Extract the (X, Y) coordinate from the center of the cell holding the provided text.  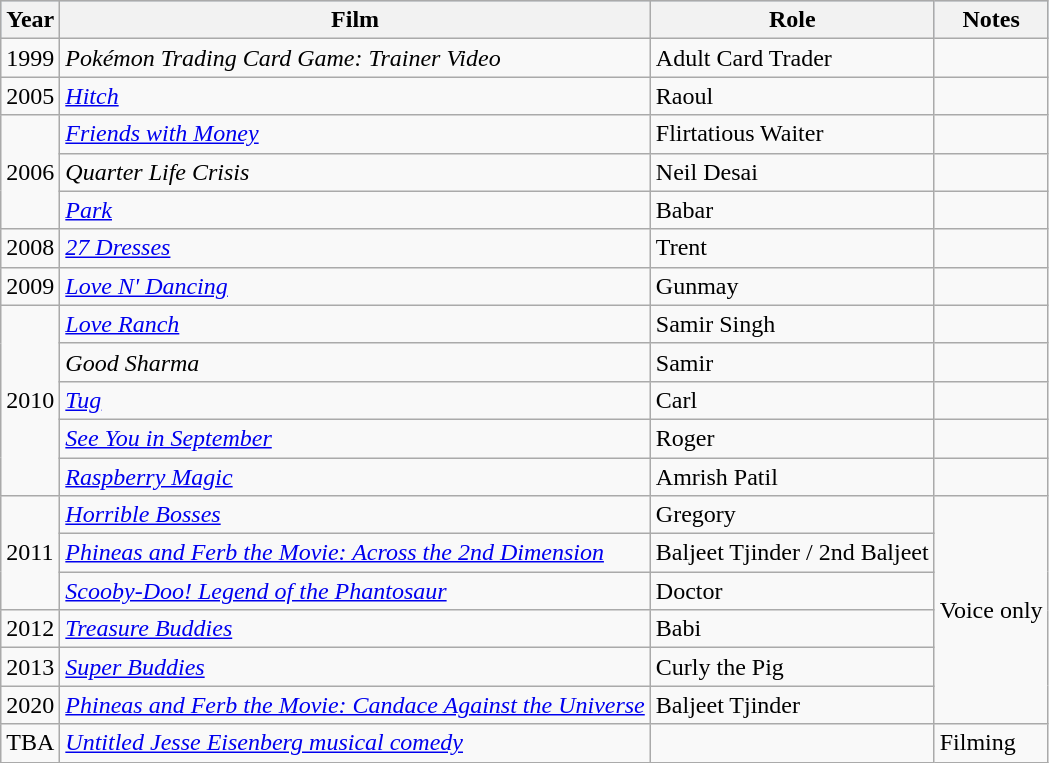
Friends with Money (355, 134)
Samir (792, 362)
2012 (30, 629)
Love N' Dancing (355, 286)
Carl (792, 400)
Raoul (792, 96)
Year (30, 20)
Samir Singh (792, 324)
Raspberry Magic (355, 477)
Untitled Jesse Eisenberg musical comedy (355, 743)
Park (355, 210)
Roger (792, 438)
Phineas and Ferb the Movie: Candace Against the Universe (355, 705)
2011 (30, 553)
Curly the Pig (792, 667)
Trent (792, 248)
Quarter Life Crisis (355, 172)
27 Dresses (355, 248)
2008 (30, 248)
Tug (355, 400)
Baljeet Tjinder (792, 705)
Film (355, 20)
Doctor (792, 591)
Gunmay (792, 286)
Pokémon Trading Card Game: Trainer Video (355, 58)
TBA (30, 743)
Role (792, 20)
1999 (30, 58)
2005 (30, 96)
Flirtatious Waiter (792, 134)
Scooby-Doo! Legend of the Phantosaur (355, 591)
Notes (991, 20)
Treasure Buddies (355, 629)
Babar (792, 210)
Gregory (792, 515)
Voice only (991, 610)
Babi (792, 629)
Neil Desai (792, 172)
Phineas and Ferb the Movie: Across the 2nd Dimension (355, 553)
Baljeet Tjinder / 2nd Baljeet (792, 553)
2020 (30, 705)
2009 (30, 286)
Horrible Bosses (355, 515)
See You in September (355, 438)
Hitch (355, 96)
Adult Card Trader (792, 58)
2006 (30, 172)
2013 (30, 667)
2010 (30, 400)
Filming (991, 743)
Good Sharma (355, 362)
Amrish Patil (792, 477)
Love Ranch (355, 324)
Super Buddies (355, 667)
